Provide the [x, y] coordinate of the cell's center where the given text is located.  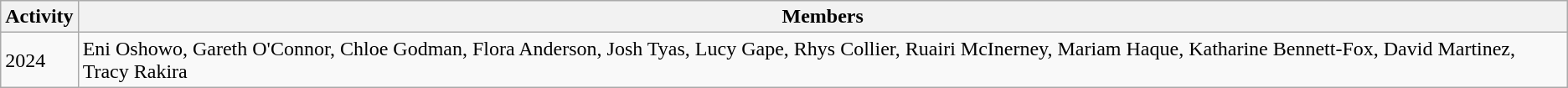
Members [823, 17]
2024 [39, 60]
Activity [39, 17]
